Identify which cell holds the provided text, then report its [x, y] central coordinate. 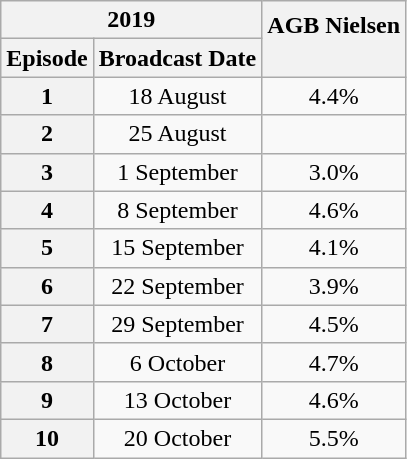
Episode [47, 58]
3.9% [334, 286]
6 October [178, 362]
2 [47, 134]
9 [47, 400]
10 [47, 438]
13 October [178, 400]
7 [47, 324]
18 August [178, 96]
20 October [178, 438]
3 [47, 172]
1 [47, 96]
4.1% [334, 248]
22 September [178, 286]
3.0% [334, 172]
AGB Nielsen [334, 39]
4.4% [334, 96]
4 [47, 210]
6 [47, 286]
2019 [132, 20]
1 September [178, 172]
8 [47, 362]
8 September [178, 210]
5 [47, 248]
4.7% [334, 362]
4.5% [334, 324]
25 August [178, 134]
29 September [178, 324]
5.5% [334, 438]
Broadcast Date [178, 58]
15 September [178, 248]
